Locate the cell with the specified text and output its [X, Y] center coordinate. 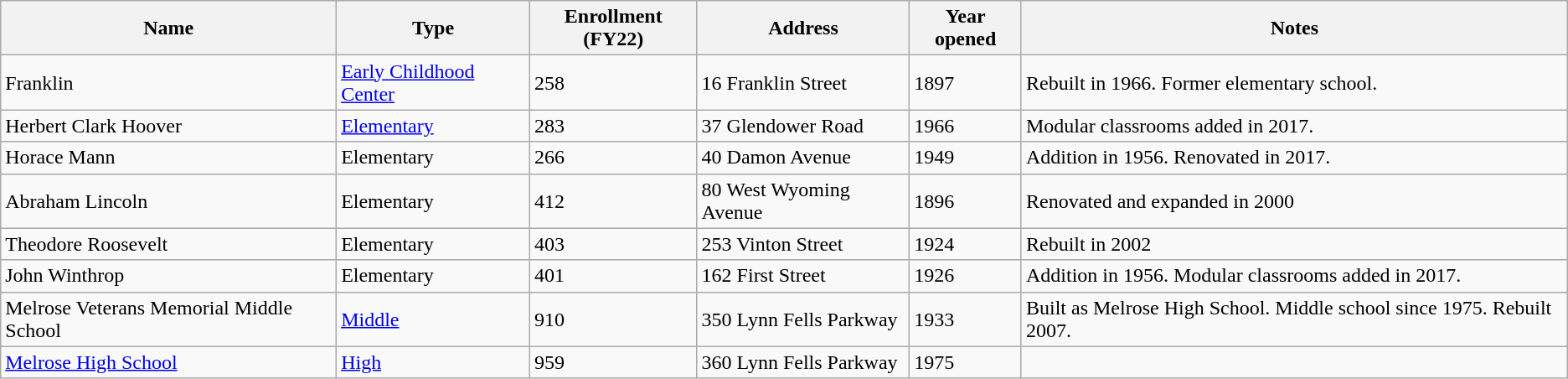
403 [613, 244]
Notes [1294, 29]
Year opened [966, 29]
1949 [966, 158]
Addition in 1956. Renovated in 2017. [1294, 158]
258 [613, 82]
Franklin [169, 82]
Built as Melrose High School. Middle school since 1975. Rebuilt 2007. [1294, 319]
Abraham Lincoln [169, 201]
Rebuilt in 2002 [1294, 244]
Theodore Roosevelt [169, 244]
Rebuilt in 1966. Former elementary school. [1294, 82]
266 [613, 158]
Renovated and expanded in 2000 [1294, 201]
Enrollment (FY22) [613, 29]
High [434, 362]
360 Lynn Fells Parkway [803, 362]
1896 [966, 201]
1926 [966, 276]
Type [434, 29]
Early Childhood Center [434, 82]
Horace Mann [169, 158]
959 [613, 362]
412 [613, 201]
1975 [966, 362]
1933 [966, 319]
Name [169, 29]
1924 [966, 244]
1897 [966, 82]
80 West Wyoming Avenue [803, 201]
1966 [966, 126]
37 Glendower Road [803, 126]
401 [613, 276]
40 Damon Avenue [803, 158]
253 Vinton Street [803, 244]
283 [613, 126]
Melrose High School [169, 362]
John Winthrop [169, 276]
910 [613, 319]
Middle [434, 319]
Addition in 1956. Modular classrooms added in 2017. [1294, 276]
350 Lynn Fells Parkway [803, 319]
162 First Street [803, 276]
Address [803, 29]
Herbert Clark Hoover [169, 126]
16 Franklin Street [803, 82]
Modular classrooms added in 2017. [1294, 126]
Melrose Veterans Memorial Middle School [169, 319]
